Pinpoint the cell where the given text exists, returning its (x, y) midpoint coordinate. 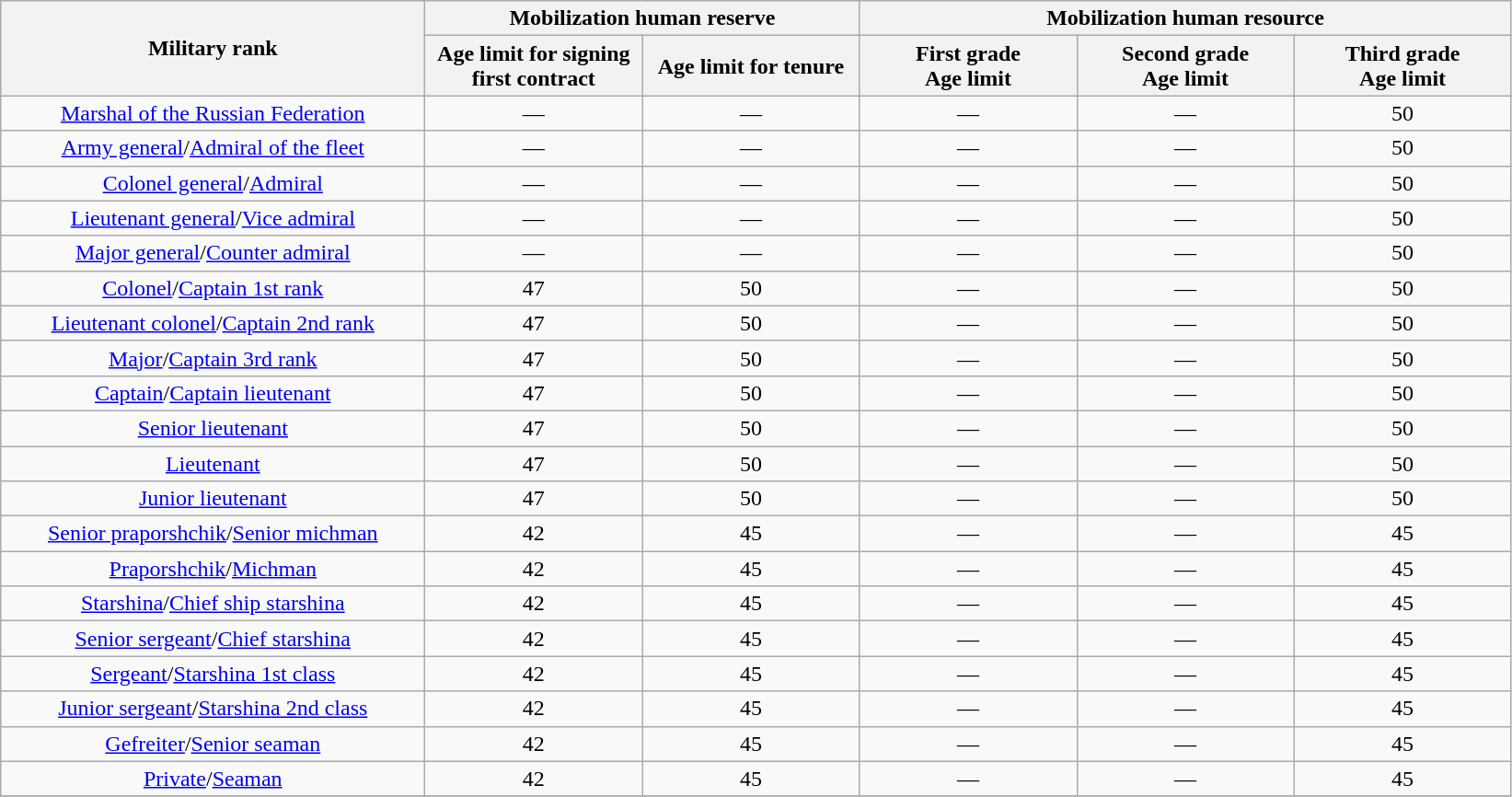
Age limit for tenure (751, 66)
Lieutenant general/Vice admiral (214, 218)
Lieutenant colonel/Captain 2nd rank (214, 323)
Captain/Captain lieutenant (214, 393)
Major general/Counter admiral (214, 253)
Mobilization human reserve (642, 18)
Second gradeAge limit (1185, 66)
Starshina/Chief ship starshina (214, 604)
Junior lieutenant (214, 499)
Senior praporshchik/Senior michman (214, 534)
Mobilization human resource (1185, 18)
Age limit for signing first contract (534, 66)
Colonel/Captain 1st rank (214, 288)
Third gradeAge limit (1402, 66)
Senior sergeant/Chief starshina (214, 639)
Marshal of the Russian Federation (214, 113)
Colonel general/Admiral (214, 183)
Army general/Admiral of the fleet (214, 148)
Military rank (214, 48)
Major/Captain 3rd rank (214, 358)
Lieutenant (214, 463)
Private/Seaman (214, 779)
Senior lieutenant (214, 428)
Junior sergeant/Starshina 2nd class (214, 709)
Praporshchik/Michman (214, 569)
Gefreiter/Senior seaman (214, 744)
First gradeAge limit (968, 66)
Sergeant/Starshina 1st class (214, 674)
